Return the (X, Y) coordinate for the center point of the cell that contains the specified text.  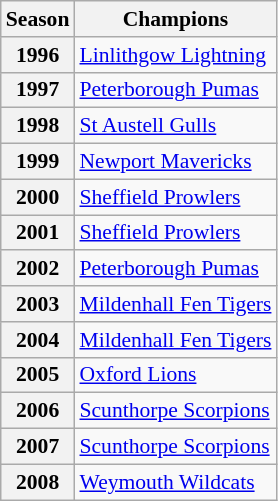
2003 (38, 304)
2001 (38, 233)
2002 (38, 269)
2005 (38, 375)
Champions (175, 19)
1997 (38, 90)
1999 (38, 162)
1998 (38, 126)
2008 (38, 482)
1996 (38, 55)
2006 (38, 411)
Weymouth Wildcats (175, 482)
2000 (38, 197)
St Austell Gulls (175, 126)
Linlithgow Lightning (175, 55)
Season (38, 19)
Oxford Lions (175, 375)
2004 (38, 340)
Newport Mavericks (175, 162)
2007 (38, 447)
